Output the (x, y) coordinate of the center of the cell containing the given text.  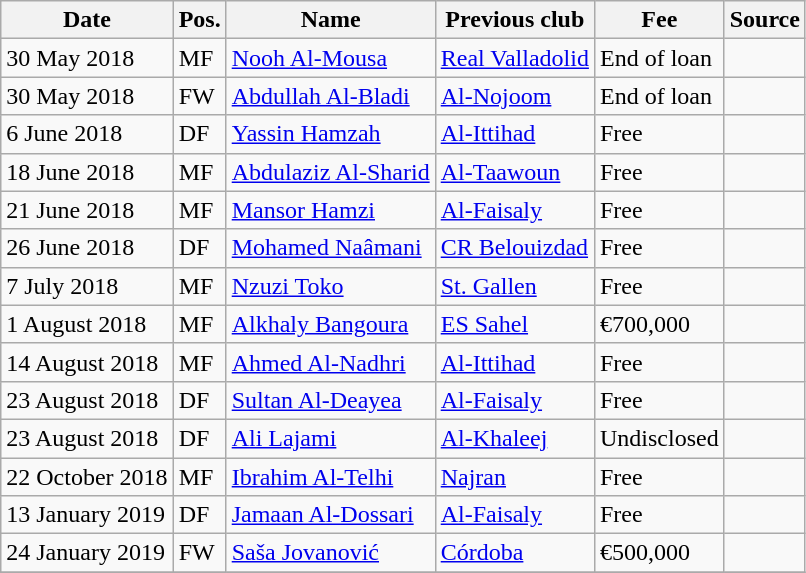
€500,000 (659, 553)
St. Gallen (514, 286)
Real Valladolid (514, 58)
21 June 2018 (87, 210)
7 July 2018 (87, 286)
6 June 2018 (87, 134)
Saša Jovanović (330, 553)
24 January 2019 (87, 553)
Ali Lajami (330, 438)
Ahmed Al-Nadhri (330, 362)
13 January 2019 (87, 515)
Córdoba (514, 553)
€700,000 (659, 324)
26 June 2018 (87, 248)
Al-Taawoun (514, 172)
Nooh Al-Mousa (330, 58)
Abdullah Al-Bladi (330, 96)
Name (330, 20)
Najran (514, 477)
Source (764, 20)
Undisclosed (659, 438)
Ibrahim Al-Telhi (330, 477)
Al-Khaleej (514, 438)
Nzuzi Toko (330, 286)
CR Belouizdad (514, 248)
Sultan Al-Deayea (330, 400)
Pos. (200, 20)
22 October 2018 (87, 477)
Al-Nojoom (514, 96)
Yassin Hamzah (330, 134)
Alkhaly Bangoura (330, 324)
ES Sahel (514, 324)
18 June 2018 (87, 172)
Fee (659, 20)
Mohamed Naâmani (330, 248)
Date (87, 20)
14 August 2018 (87, 362)
Previous club (514, 20)
Mansor Hamzi (330, 210)
Jamaan Al-Dossari (330, 515)
Abdulaziz Al-Sharid (330, 172)
1 August 2018 (87, 324)
